Identify which cell holds the provided text, then report its [X, Y] central coordinate. 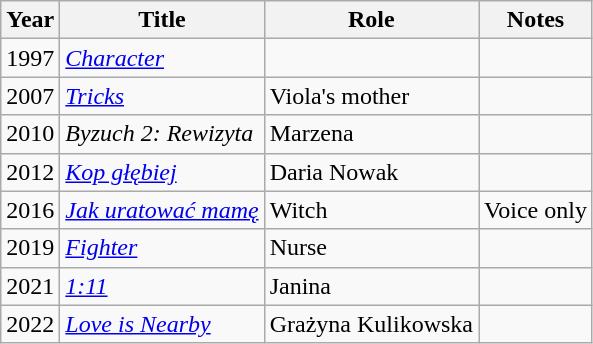
Byzuch 2: Rewizyta [162, 134]
1:11 [162, 286]
Jak uratować mamę [162, 210]
Role [371, 20]
Nurse [371, 248]
2016 [30, 210]
Voice only [535, 210]
Viola's mother [371, 96]
Notes [535, 20]
Tricks [162, 96]
2022 [30, 324]
Title [162, 20]
2019 [30, 248]
Grażyna Kulikowska [371, 324]
Kop głębiej [162, 172]
Love is Nearby [162, 324]
Fighter [162, 248]
2021 [30, 286]
2007 [30, 96]
1997 [30, 58]
2010 [30, 134]
Daria Nowak [371, 172]
Witch [371, 210]
Marzena [371, 134]
Year [30, 20]
Character [162, 58]
Janina [371, 286]
2012 [30, 172]
